Return (x, y) of the center of cell containing provided text 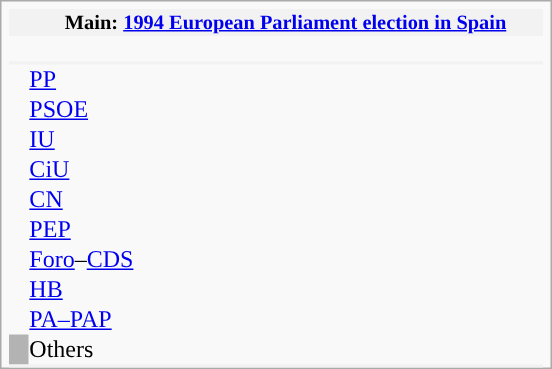
PA–PAP (124, 320)
CiU (124, 170)
Foro–CDS (124, 260)
PP (124, 80)
CN (124, 200)
Others (124, 350)
Main: 1994 European Parliament election in Spain (286, 22)
HB (124, 290)
PEP (124, 230)
IU (124, 140)
PSOE (124, 110)
